Output the (X, Y) coordinate of the center of the cell containing the given text.  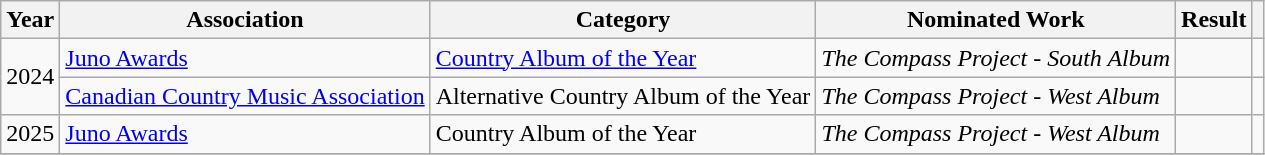
Year (30, 20)
Nominated Work (996, 20)
Association (245, 20)
Alternative Country Album of the Year (623, 96)
2025 (30, 134)
The Compass Project - South Album (996, 58)
Canadian Country Music Association (245, 96)
Result (1214, 20)
Category (623, 20)
2024 (30, 77)
